For the text-containing cell, return its midpoint in [X, Y] coordinate format. 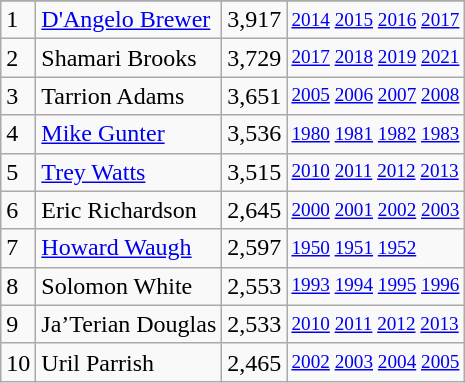
2,533 [254, 324]
2017 2018 2019 2021 [376, 58]
Ja’Terian Douglas [129, 324]
Howard Waugh [129, 248]
1950 1951 1952 [376, 248]
1980 1981 1982 1983 [376, 134]
3,651 [254, 96]
2,465 [254, 362]
2,645 [254, 210]
Mike Gunter [129, 134]
Solomon White [129, 286]
Trey Watts [129, 172]
1 [18, 20]
Tarrion Adams [129, 96]
1993 1994 1995 1996 [376, 286]
2 [18, 58]
3 [18, 96]
2000 2001 2002 2003 [376, 210]
8 [18, 286]
2,597 [254, 248]
3,729 [254, 58]
4 [18, 134]
Uril Parrish [129, 362]
7 [18, 248]
Eric Richardson [129, 210]
D'Angelo Brewer [129, 20]
3,917 [254, 20]
2002 2003 2004 2005 [376, 362]
Shamari Brooks [129, 58]
3,515 [254, 172]
2005 2006 2007 2008 [376, 96]
2014 2015 2016 2017 [376, 20]
10 [18, 362]
3,536 [254, 134]
9 [18, 324]
5 [18, 172]
6 [18, 210]
2,553 [254, 286]
